Return [X, Y] of the center of cell containing provided text 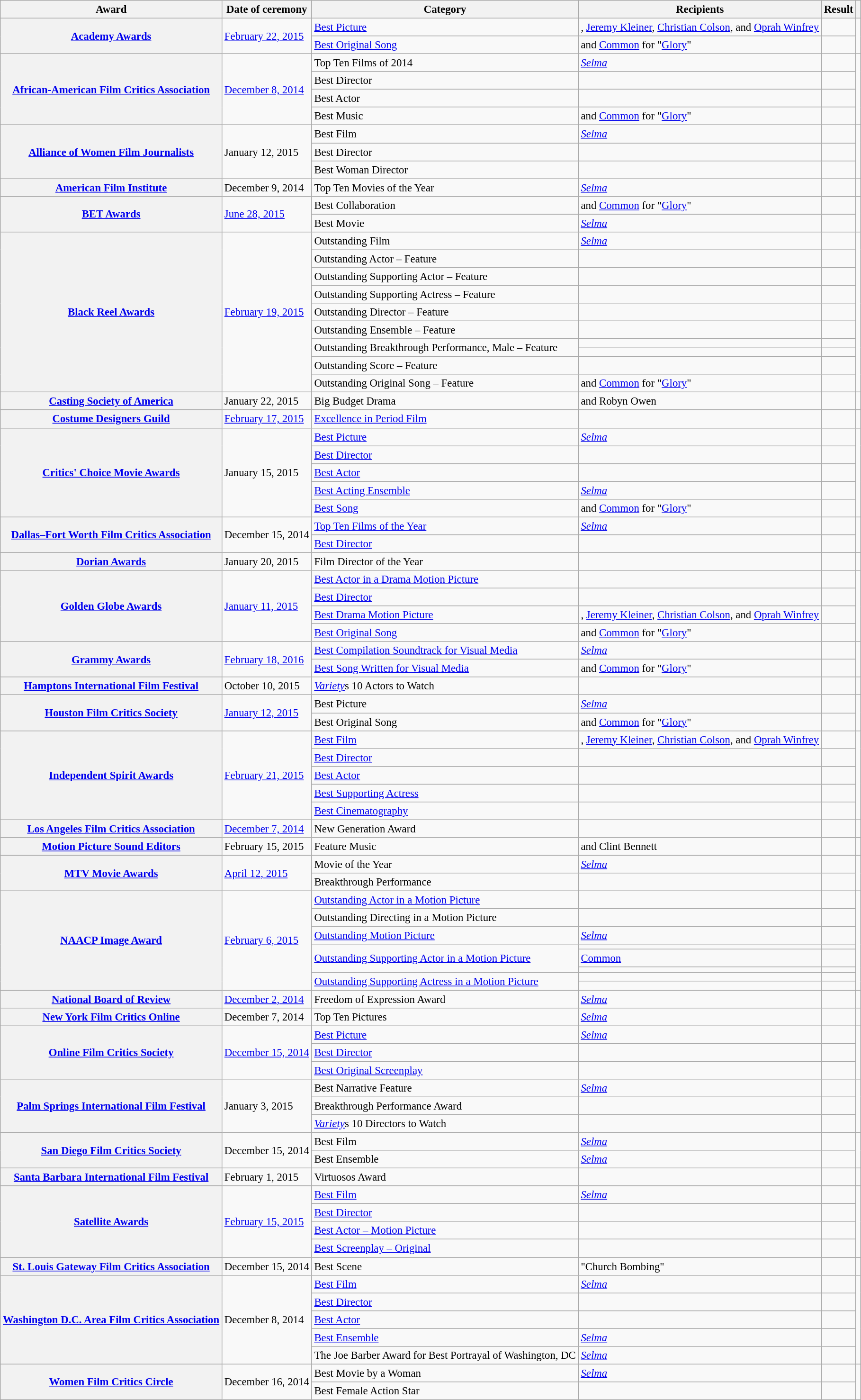
Film Director of the Year [445, 561]
New Generation Award [445, 829]
Dallas–Fort Worth Film Critics Association [111, 534]
Online Film Critics Society [111, 1053]
San Diego Film Critics Society [111, 1150]
American Film Institute [111, 188]
Outstanding Directing in a Motion Picture [445, 918]
Casting Society of America [111, 401]
Independent Spirit Awards [111, 775]
Motion Picture Sound Editors [111, 847]
St. Louis Gateway Film Critics Association [111, 1266]
Best Compilation Soundtrack for Visual Media [445, 650]
Dorian Awards [111, 561]
Best Female Action Star [445, 1391]
Top Ten Films of the Year [445, 526]
Outstanding Film [445, 241]
Virtuosos Award [445, 1177]
Feature Music [445, 847]
Award [111, 9]
Common [700, 958]
Best Actor – Motion Picture [445, 1230]
and Robyn Owen [700, 401]
Alliance of Women Film Journalists [111, 152]
Best Drama Motion Picture [445, 615]
February 17, 2015 [267, 419]
Washington D.C. Area Film Critics Association [111, 1319]
Varietys 10 Actors to Watch [445, 686]
February 21, 2015 [267, 775]
National Board of Review [111, 999]
Top Ten Movies of the Year [445, 188]
Recipients [700, 9]
Outstanding Ensemble – Feature [445, 330]
June 28, 2015 [267, 214]
Big Budget Drama [445, 401]
Hamptons International Film Festival [111, 686]
January 3, 2015 [267, 1106]
January 20, 2015 [267, 561]
Best Screenplay – Original [445, 1248]
February 6, 2015 [267, 941]
Costume Designers Guild [111, 419]
BET Awards [111, 214]
Golden Globe Awards [111, 606]
Category [445, 9]
Outstanding Breakthrough Performance, Male – Feature [445, 348]
Best Collaboration [445, 205]
Los Angeles Film Critics Association [111, 829]
Satellite Awards [111, 1221]
Varietys 10 Directors to Watch [445, 1124]
Freedom of Expression Award [445, 999]
Palm Springs International Film Festival [111, 1106]
Best Cinematography [445, 811]
December 2, 2014 [267, 999]
Best Song Written for Visual Media [445, 668]
Best Original Screenplay [445, 1070]
Top Ten Films of 2014 [445, 63]
October 10, 2015 [267, 686]
African-American Film Critics Association [111, 90]
MTV Movie Awards [111, 873]
February 19, 2015 [267, 312]
"Church Bombing" [700, 1266]
Best Movie [445, 223]
Best Woman Director [445, 170]
Outstanding Original Song – Feature [445, 383]
Movie of the Year [445, 864]
Black Reel Awards [111, 312]
Best Actor in a Drama Motion Picture [445, 579]
February 18, 2016 [267, 659]
The Joe Barber Award for Best Portrayal of Washington, DC [445, 1355]
Date of ceremony [267, 9]
Houston Film Critics Society [111, 713]
Academy Awards [111, 36]
and Clint Bennett [700, 847]
Outstanding Supporting Actress – Feature [445, 294]
Outstanding Supporting Actor – Feature [445, 277]
New York Film Critics Online [111, 1017]
January 15, 2015 [267, 472]
Best Acting Ensemble [445, 490]
Breakthrough Performance Award [445, 1106]
Outstanding Supporting Actor in a Motion Picture [445, 958]
December 16, 2014 [267, 1382]
Best Music [445, 116]
Women Film Critics Circle [111, 1382]
Outstanding Score – Feature [445, 366]
Result [838, 9]
Breakthrough Performance [445, 882]
Santa Barbara International Film Festival [111, 1177]
Best Song [445, 508]
Best Narrative Feature [445, 1088]
Top Ten Pictures [445, 1017]
February 1, 2015 [267, 1177]
Outstanding Motion Picture [445, 936]
Outstanding Actor in a Motion Picture [445, 900]
April 12, 2015 [267, 873]
Outstanding Supporting Actress in a Motion Picture [445, 981]
January 22, 2015 [267, 401]
Best Supporting Actress [445, 793]
Grammy Awards [111, 659]
NAACP Image Award [111, 941]
January 11, 2015 [267, 606]
Excellence in Period Film [445, 419]
Critics' Choice Movie Awards [111, 472]
December 9, 2014 [267, 188]
Outstanding Actor – Feature [445, 259]
Best Scene [445, 1266]
Outstanding Director – Feature [445, 312]
Best Movie by a Woman [445, 1373]
February 22, 2015 [267, 36]
